Output the [X, Y] coordinate of the center of the cell containing the given text.  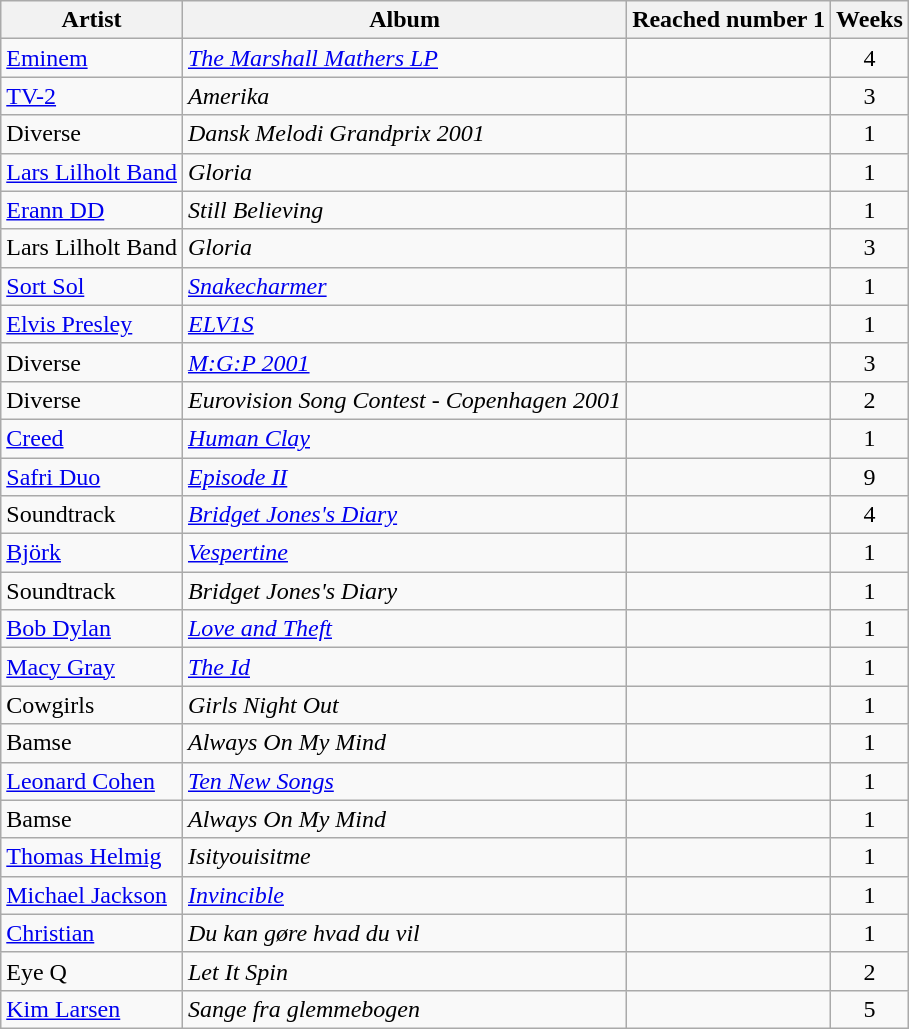
Sort Sol [92, 286]
Human Clay [404, 438]
Isityouisitme [404, 857]
The Marshall Mathers LP [404, 58]
Cowgirls [92, 705]
Eurovision Song Contest - Copenhagen 2001 [404, 400]
5 [870, 1009]
Leonard Cohen [92, 781]
Erann DD [92, 210]
Weeks [870, 20]
Artist [92, 20]
Let It Spin [404, 971]
Girls Night Out [404, 705]
Creed [92, 438]
Christian [92, 933]
Still Believing [404, 210]
Sange fra glemmebogen [404, 1009]
Macy Gray [92, 667]
Dansk Melodi Grandprix 2001 [404, 134]
Amerika [404, 96]
Safri Duo [92, 477]
Album [404, 20]
TV-2 [92, 96]
Reached number 1 [729, 20]
Michael Jackson [92, 895]
Invincible [404, 895]
Du kan gøre hvad du vil [404, 933]
Episode II [404, 477]
Snakecharmer [404, 286]
Kim Larsen [92, 1009]
Eye Q [92, 971]
9 [870, 477]
ELV1S [404, 324]
Love and Theft [404, 629]
Elvis Presley [92, 324]
M:G:P 2001 [404, 362]
The Id [404, 667]
Vespertine [404, 553]
Ten New Songs [404, 781]
Thomas Helmig [92, 857]
Björk [92, 553]
Bob Dylan [92, 629]
Eminem [92, 58]
